Return [X, Y] of the center of cell containing provided text 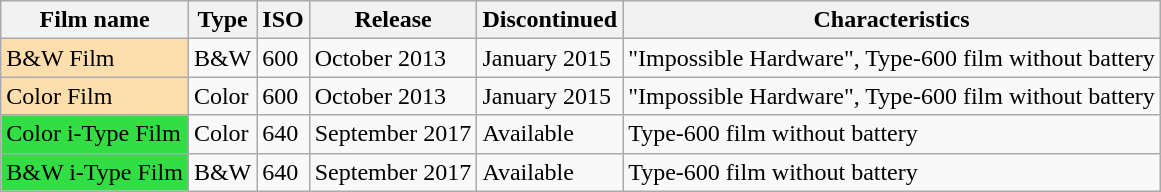
Type [222, 20]
Color Film [95, 96]
ISO [283, 20]
Release [393, 20]
Color i-Type Film [95, 134]
Film name [95, 20]
B&W Film [95, 58]
Characteristics [892, 20]
B&W i-Type Film [95, 172]
Discontinued [550, 20]
